Detect which cell encompasses the target text, then output its [X, Y] center coordinate. 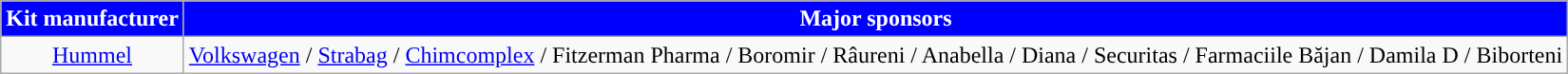
Major sponsors [875, 19]
Volkswagen / Strabag / Chimcomplex / Fitzerman Pharma / Boromir / Râureni / Anabella / Diana / Securitas / Farmaciile Băjan / Damila D / Biborteni [875, 55]
Kit manufacturer [93, 19]
Hummel [93, 55]
